Capture the cell that displays the provided text and extract its (x, y) central coordinate. 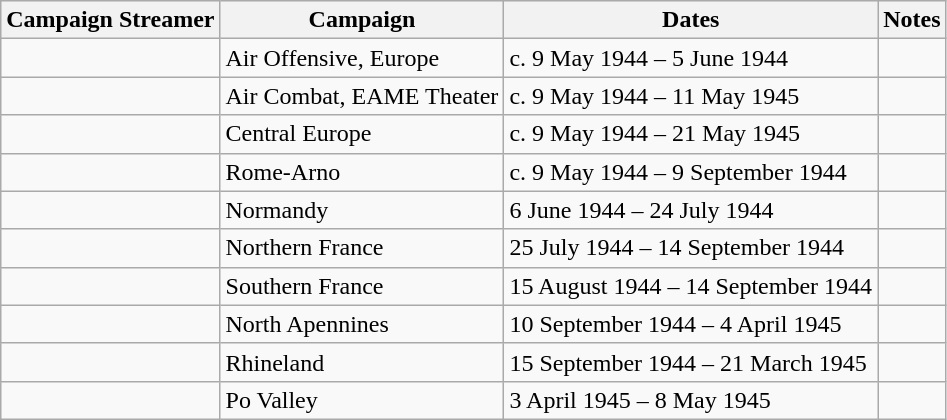
Southern France (362, 286)
6 June 1944 – 24 July 1944 (691, 210)
Dates (691, 20)
North Apennines (362, 324)
c. 9 May 1944 – 11 May 1945 (691, 96)
Campaign (362, 20)
Air Offensive, Europe (362, 58)
Air Combat, EAME Theater (362, 96)
c. 9 May 1944 – 9 September 1944 (691, 172)
15 August 1944 – 14 September 1944 (691, 286)
Po Valley (362, 400)
3 April 1945 – 8 May 1945 (691, 400)
c. 9 May 1944 – 21 May 1945 (691, 134)
Central Europe (362, 134)
15 September 1944 – 21 March 1945 (691, 362)
Campaign Streamer (110, 20)
Rome-Arno (362, 172)
10 September 1944 – 4 April 1945 (691, 324)
c. 9 May 1944 – 5 June 1944 (691, 58)
Rhineland (362, 362)
Northern France (362, 248)
25 July 1944 – 14 September 1944 (691, 248)
Normandy (362, 210)
Notes (912, 20)
